Return the (X, Y) coordinate for the center point of the cell that contains the specified text.  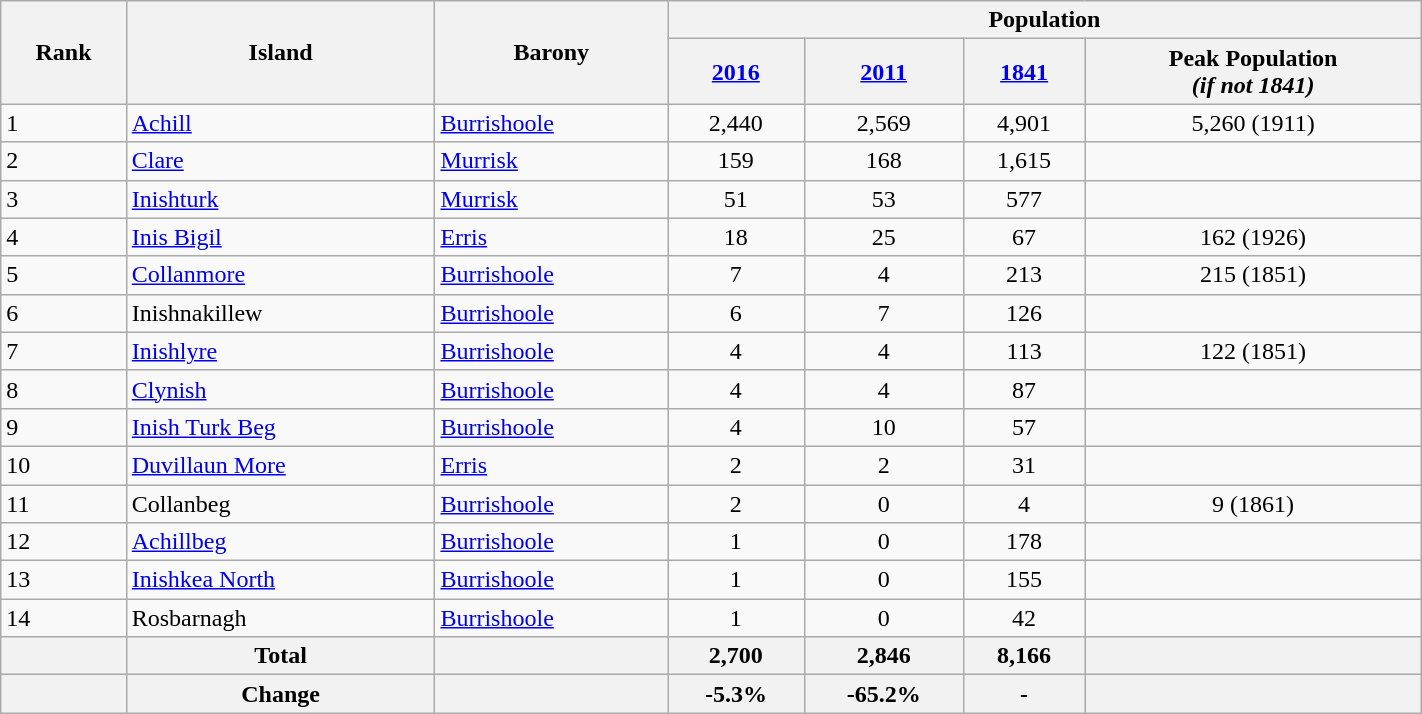
178 (1024, 542)
Clynish (280, 389)
2011 (884, 72)
Barony (552, 52)
Achill (280, 123)
8,166 (1024, 656)
168 (884, 161)
Peak Population (if not 1841) (1253, 72)
25 (884, 237)
215 (1851) (1253, 275)
4,901 (1024, 123)
Clare (280, 161)
159 (736, 161)
Collanmore (280, 275)
155 (1024, 580)
51 (736, 199)
57 (1024, 427)
8 (64, 389)
2,700 (736, 656)
2,569 (884, 123)
Inishnakillew (280, 313)
87 (1024, 389)
Inishlyre (280, 351)
9 (1861) (1253, 503)
Rank (64, 52)
Rosbarnagh (280, 618)
5,260 (1911) (1253, 123)
-5.3% (736, 694)
53 (884, 199)
577 (1024, 199)
5 (64, 275)
2016 (736, 72)
2,846 (884, 656)
213 (1024, 275)
13 (64, 580)
Duvillaun More (280, 465)
Island (280, 52)
9 (64, 427)
Total (280, 656)
Achillbeg (280, 542)
67 (1024, 237)
2,440 (736, 123)
12 (64, 542)
42 (1024, 618)
Collanbeg (280, 503)
Change (280, 694)
Inish Turk Beg (280, 427)
1,615 (1024, 161)
11 (64, 503)
- (1024, 694)
Inishkea North (280, 580)
14 (64, 618)
Inis Bigil (280, 237)
1841 (1024, 72)
-65.2% (884, 694)
18 (736, 237)
31 (1024, 465)
Inishturk (280, 199)
113 (1024, 351)
Population (1045, 20)
3 (64, 199)
162 (1926) (1253, 237)
122 (1851) (1253, 351)
126 (1024, 313)
